Determine the (x, y) coordinate at the center of the cell enclosing the given text.  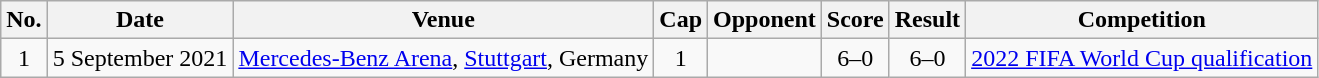
5 September 2021 (140, 58)
2022 FIFA World Cup qualification (1142, 58)
Opponent (765, 20)
Date (140, 20)
Score (855, 20)
No. (24, 20)
Competition (1142, 20)
Mercedes-Benz Arena, Stuttgart, Germany (444, 58)
Result (927, 20)
Venue (444, 20)
Cap (681, 20)
